Identify which cell holds the provided text, then report its (x, y) central coordinate. 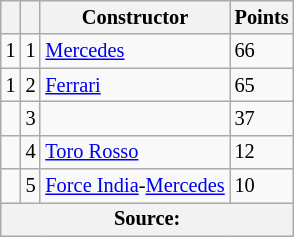
Constructor (134, 17)
3 (31, 118)
Ferrari (134, 85)
Source: (148, 219)
2 (31, 85)
65 (262, 85)
Toro Rosso (134, 152)
Force India-Mercedes (134, 186)
12 (262, 152)
10 (262, 186)
66 (262, 51)
37 (262, 118)
Points (262, 17)
4 (31, 152)
Mercedes (134, 51)
5 (31, 186)
